Output the (x, y) coordinate of the center of the cell containing the given text.  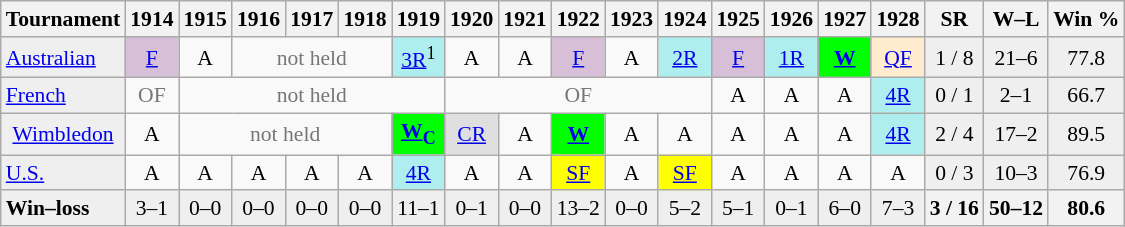
QF (898, 58)
WC (418, 134)
U.S. (63, 173)
2R (684, 58)
1914 (152, 19)
Win % (1086, 19)
French (63, 96)
1917 (312, 19)
CR (472, 134)
Tournament (63, 19)
50–12 (1016, 209)
2–1 (1016, 96)
1924 (684, 19)
77.8 (1086, 58)
80.6 (1086, 209)
1918 (364, 19)
89.5 (1086, 134)
1922 (578, 19)
1926 (792, 19)
1923 (632, 19)
1R (792, 58)
1925 (738, 19)
76.9 (1086, 173)
1916 (258, 19)
SR (954, 19)
7–3 (898, 209)
66.7 (1086, 96)
11–1 (418, 209)
Win–loss (63, 209)
5–1 (738, 209)
1915 (206, 19)
3R1 (418, 58)
2 / 4 (954, 134)
1920 (472, 19)
0 / 1 (954, 96)
6–0 (844, 209)
1919 (418, 19)
10–3 (1016, 173)
1 / 8 (954, 58)
1921 (524, 19)
13–2 (578, 209)
5–2 (684, 209)
Wimbledon (63, 134)
Australian (63, 58)
1927 (844, 19)
17–2 (1016, 134)
3–1 (152, 209)
3 / 16 (954, 209)
1928 (898, 19)
21–6 (1016, 58)
W–L (1016, 19)
0 / 3 (954, 173)
